Detect which cell encompasses the target text, then output its [x, y] center coordinate. 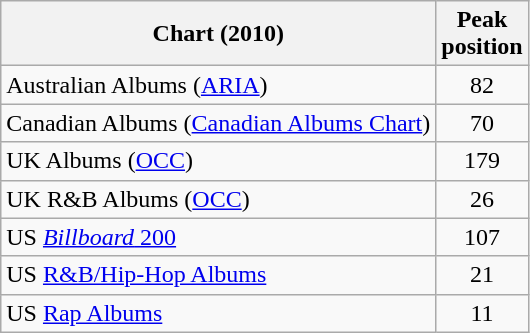
Australian Albums (ARIA) [218, 85]
21 [482, 275]
Chart (2010) [218, 34]
UK R&B Albums (OCC) [218, 199]
70 [482, 123]
UK Albums (OCC) [218, 161]
107 [482, 237]
US Billboard 200 [218, 237]
26 [482, 199]
179 [482, 161]
82 [482, 85]
US Rap Albums [218, 313]
Canadian Albums (Canadian Albums Chart) [218, 123]
11 [482, 313]
Peakposition [482, 34]
US R&B/Hip-Hop Albums [218, 275]
